Provide the [x, y] coordinate of the cell's center where the given text is located.  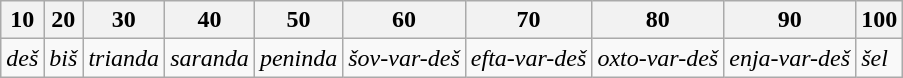
20 [64, 20]
šel [880, 58]
100 [880, 20]
40 [210, 20]
saranda [210, 58]
enja-var-deš [790, 58]
80 [658, 20]
biš [64, 58]
efta-var-deš [528, 58]
10 [22, 20]
peninda [298, 58]
50 [298, 20]
trianda [124, 58]
deš [22, 58]
90 [790, 20]
30 [124, 20]
šov-var-deš [404, 58]
70 [528, 20]
60 [404, 20]
oxto-var-deš [658, 58]
